Locate the cell with the specified text and output its (x, y) center coordinate. 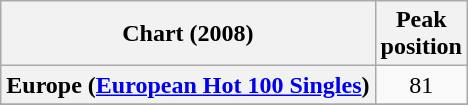
Europe (European Hot 100 Singles) (188, 85)
Chart (2008) (188, 34)
81 (421, 85)
Peakposition (421, 34)
